For the text-containing cell, return its midpoint in (X, Y) coordinate format. 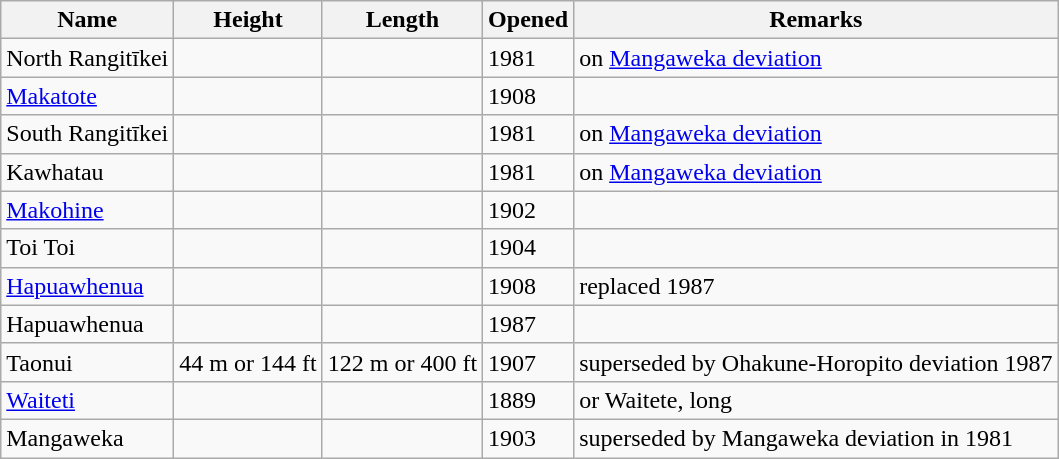
Name (88, 20)
Remarks (816, 20)
Makohine (88, 210)
Mangaweka (88, 438)
Makatote (88, 96)
1987 (528, 324)
1903 (528, 438)
1904 (528, 248)
Toi Toi (88, 248)
1889 (528, 400)
44 m or 144 ft (248, 362)
Length (402, 20)
superseded by Ohakune-Horopito deviation 1987 (816, 362)
or Waitete, long (816, 400)
North Rangitīkei (88, 58)
1902 (528, 210)
Opened (528, 20)
Kawhatau (88, 172)
Waiteti (88, 400)
South Rangitīkei (88, 134)
replaced 1987 (816, 286)
122 m or 400 ft (402, 362)
Height (248, 20)
Taonui (88, 362)
superseded by Mangaweka deviation in 1981 (816, 438)
1907 (528, 362)
